Identify which cell holds the provided text, then report its (X, Y) central coordinate. 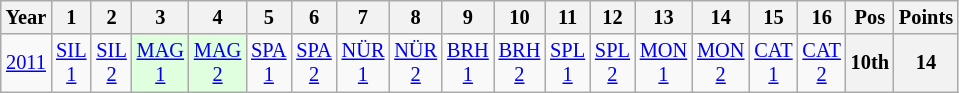
MON1 (664, 63)
SPA2 (314, 63)
MAG1 (160, 63)
Pos (870, 17)
Year (26, 17)
2011 (26, 63)
15 (773, 17)
6 (314, 17)
CAT2 (822, 63)
Points (926, 17)
BRH1 (468, 63)
2 (111, 17)
NÜR1 (364, 63)
SPL1 (568, 63)
10 (520, 17)
NÜR2 (416, 63)
5 (268, 17)
16 (822, 17)
CAT1 (773, 63)
9 (468, 17)
MON2 (720, 63)
1 (71, 17)
10th (870, 63)
SIL1 (71, 63)
13 (664, 17)
11 (568, 17)
3 (160, 17)
MAG2 (218, 63)
12 (612, 17)
SPA1 (268, 63)
7 (364, 17)
4 (218, 17)
SPL2 (612, 63)
BRH2 (520, 63)
8 (416, 17)
SIL2 (111, 63)
